From the cell containing the given text, extract its center point as [x, y] coordinate. 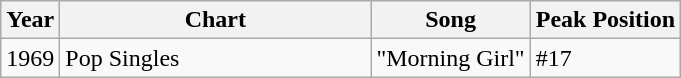
Year [30, 20]
Pop Singles [216, 58]
Chart [216, 20]
Song [450, 20]
Peak Position [605, 20]
"Morning Girl" [450, 58]
#17 [605, 58]
1969 [30, 58]
